Locate the cell with the specified text and output its [x, y] center coordinate. 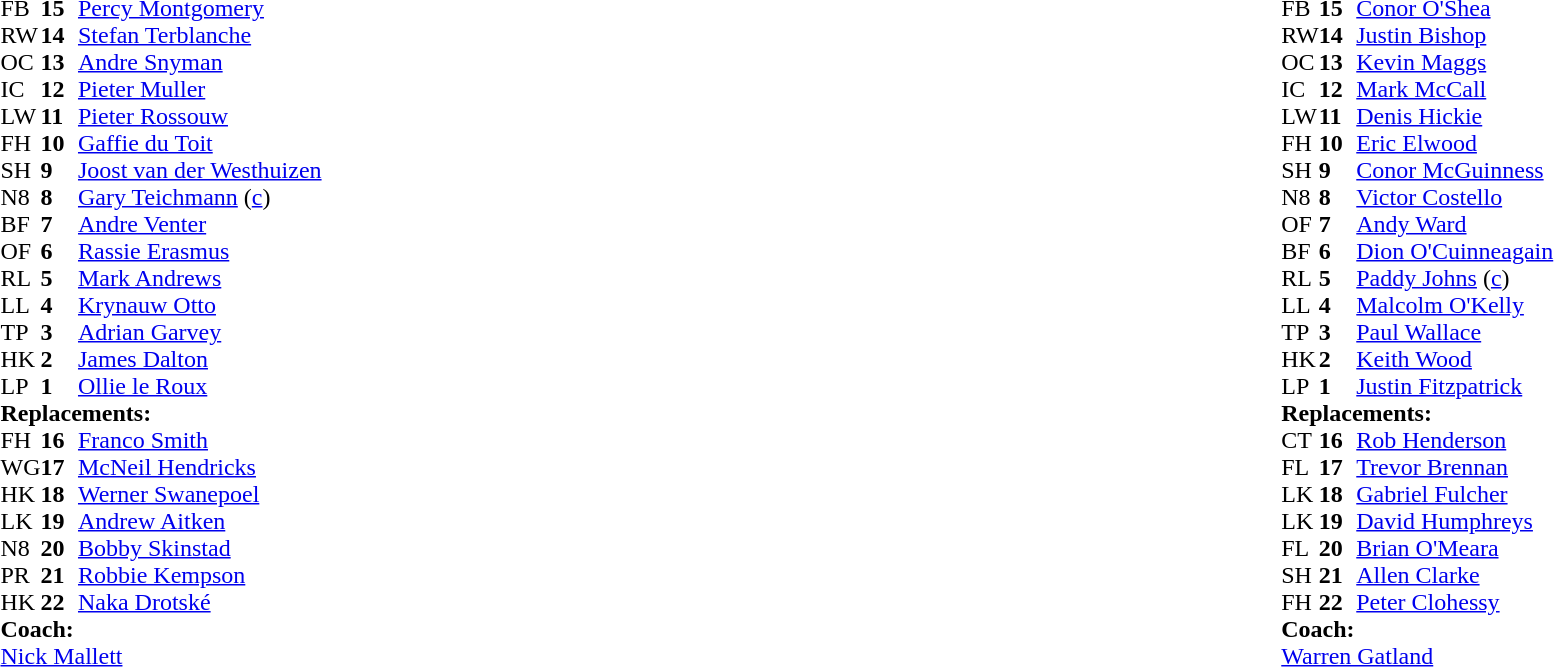
Pieter Rossouw [200, 116]
Mark Andrews [200, 278]
Rob Henderson [1454, 440]
David Humphreys [1454, 522]
Paddy Johns (c) [1454, 278]
Kevin Maggs [1454, 62]
Stefan Terblanche [200, 36]
Victor Costello [1454, 198]
Malcolm O'Kelly [1454, 306]
Naka Drotské [200, 602]
Eric Elwood [1454, 144]
Dion O'Cuinneagain [1454, 252]
Keith Wood [1454, 360]
Gaffie du Toit [200, 144]
Allen Clarke [1454, 576]
Werner Swanepoel [200, 494]
James Dalton [200, 360]
Andrew Aitken [200, 522]
Paul Wallace [1454, 332]
Robbie Kempson [200, 576]
Krynauw Otto [200, 306]
Ollie le Roux [200, 386]
Conor McGuinness [1454, 170]
Andre Snyman [200, 62]
Rassie Erasmus [200, 252]
Peter Clohessy [1454, 602]
Gary Teichmann (c) [200, 198]
WG [20, 468]
CT [1300, 440]
Andre Venter [200, 224]
Trevor Brennan [1454, 468]
Justin Bishop [1454, 36]
Brian O'Meara [1454, 548]
PR [20, 576]
Pieter Muller [200, 90]
Adrian Garvey [200, 332]
Bobby Skinstad [200, 548]
Andy Ward [1454, 224]
Denis Hickie [1454, 116]
Justin Fitzpatrick [1454, 386]
McNeil Hendricks [200, 468]
Franco Smith [200, 440]
Joost van der Westhuizen [200, 170]
Mark McCall [1454, 90]
Gabriel Fulcher [1454, 494]
